Pinpoint the cell where the given text exists, returning its (X, Y) midpoint coordinate. 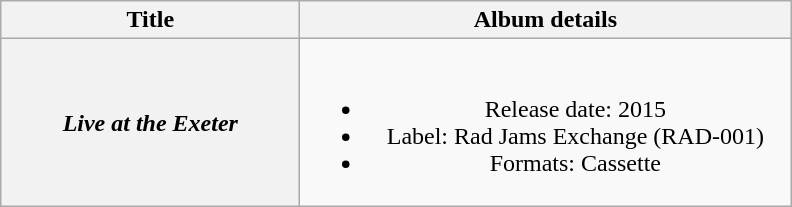
Title (150, 20)
Album details (546, 20)
Release date: 2015Label: Rad Jams Exchange (RAD-001)Formats: Cassette (546, 122)
Live at the Exeter (150, 122)
